Find where the given text appears and provide that cell's center as (X, Y) coordinate. 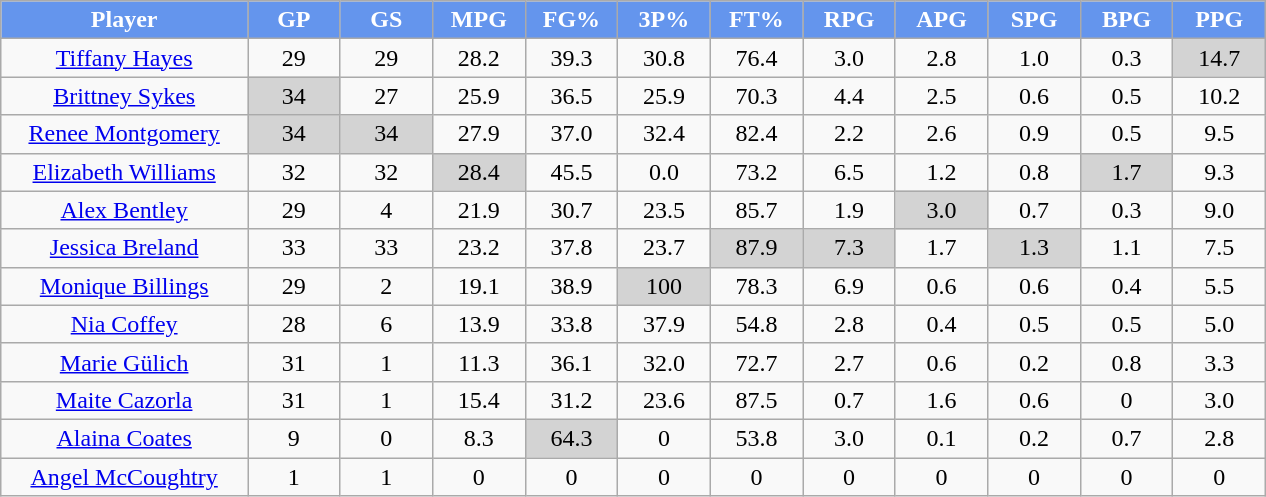
FT% (756, 20)
SPG (1034, 20)
FG% (572, 20)
85.7 (756, 210)
87.5 (756, 400)
1.2 (942, 172)
39.3 (572, 58)
Maite Cazorla (124, 400)
23.7 (664, 248)
30.8 (664, 58)
3P% (664, 20)
Marie Gülich (124, 362)
GP (294, 20)
0.0 (664, 172)
Renee Montgomery (124, 134)
6.5 (850, 172)
4 (386, 210)
2.6 (942, 134)
5.5 (1220, 286)
23.2 (480, 248)
Elizabeth Williams (124, 172)
21.9 (480, 210)
70.3 (756, 96)
36.1 (572, 362)
10.2 (1220, 96)
4.4 (850, 96)
87.9 (756, 248)
36.5 (572, 96)
3.3 (1220, 362)
31.2 (572, 400)
MPG (480, 20)
6 (386, 324)
11.3 (480, 362)
2.2 (850, 134)
2.7 (850, 362)
30.7 (572, 210)
9 (294, 438)
37.8 (572, 248)
Player (124, 20)
9.0 (1220, 210)
78.3 (756, 286)
32.4 (664, 134)
7.3 (850, 248)
9.3 (1220, 172)
GS (386, 20)
6.9 (850, 286)
73.2 (756, 172)
0.1 (942, 438)
82.4 (756, 134)
APG (942, 20)
100 (664, 286)
54.8 (756, 324)
37.0 (572, 134)
1.0 (1034, 58)
Nia Coffey (124, 324)
9.5 (1220, 134)
53.8 (756, 438)
28 (294, 324)
Tiffany Hayes (124, 58)
23.6 (664, 400)
28.2 (480, 58)
32.0 (664, 362)
2.5 (942, 96)
Angel McCoughtry (124, 477)
PPG (1220, 20)
27.9 (480, 134)
38.9 (572, 286)
1.3 (1034, 248)
72.7 (756, 362)
13.9 (480, 324)
BPG (1126, 20)
27 (386, 96)
2 (386, 286)
Alex Bentley (124, 210)
5.0 (1220, 324)
76.4 (756, 58)
0.9 (1034, 134)
RPG (850, 20)
37.9 (664, 324)
1.9 (850, 210)
Monique Billings (124, 286)
7.5 (1220, 248)
23.5 (664, 210)
64.3 (572, 438)
14.7 (1220, 58)
1.6 (942, 400)
33.8 (572, 324)
Brittney Sykes (124, 96)
8.3 (480, 438)
45.5 (572, 172)
28.4 (480, 172)
1.1 (1126, 248)
Alaina Coates (124, 438)
Jessica Breland (124, 248)
19.1 (480, 286)
15.4 (480, 400)
